Search for the cell housing the specified text and yield its (X, Y) center coordinate. 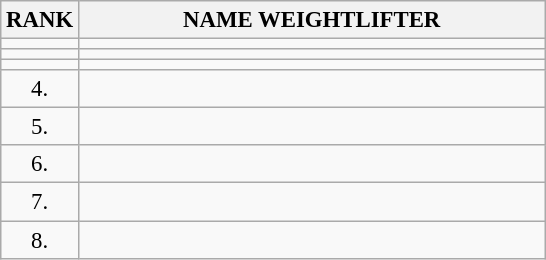
8. (40, 240)
7. (40, 202)
5. (40, 127)
4. (40, 89)
6. (40, 165)
NAME WEIGHTLIFTER (312, 20)
RANK (40, 20)
